Find where the given text appears and provide that cell's center as (x, y) coordinate. 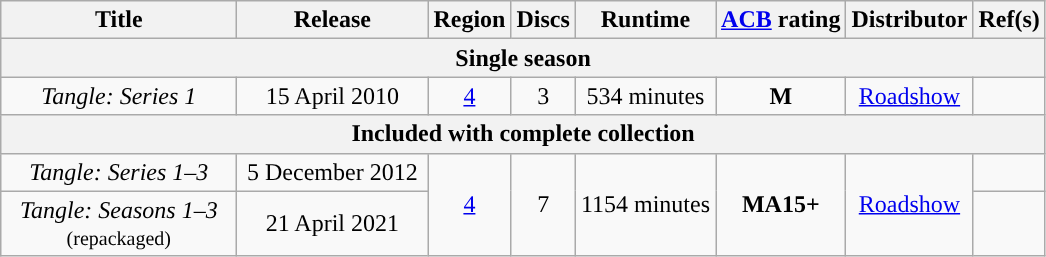
Release (332, 20)
Tangle: Seasons 1–3 (repackaged) (119, 224)
Distributor (910, 20)
Tangle: Series 1 (119, 96)
M (781, 96)
15 April 2010 (332, 96)
Ref(s) (1009, 20)
3 (543, 96)
ACB rating (781, 20)
Region (470, 20)
5 December 2012 (332, 172)
1154 minutes (645, 204)
Included with complete collection (524, 134)
MA15+ (781, 204)
Discs (543, 20)
Title (119, 20)
Single season (524, 58)
21 April 2021 (332, 224)
7 (543, 204)
534 minutes (645, 96)
Runtime (645, 20)
Tangle: Series 1–3 (119, 172)
